Provide the (x, y) coordinate of the cell's center where the given text is located.  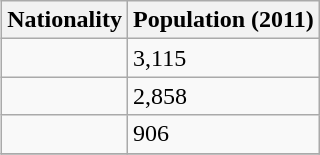
2,858 (223, 96)
906 (223, 134)
Population (2011) (223, 20)
3,115 (223, 58)
Nationality (65, 20)
